Search for the cell housing the specified text and yield its [x, y] center coordinate. 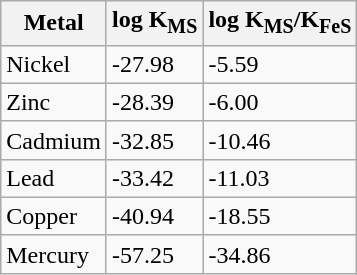
-40.94 [154, 216]
-6.00 [280, 102]
log KMS [154, 23]
-11.03 [280, 178]
Zinc [54, 102]
Mercury [54, 254]
Metal [54, 23]
log KMS/KFeS [280, 23]
Copper [54, 216]
-28.39 [154, 102]
-10.46 [280, 140]
-5.59 [280, 64]
-34.86 [280, 254]
-27.98 [154, 64]
Cadmium [54, 140]
-18.55 [280, 216]
Nickel [54, 64]
Lead [54, 178]
-33.42 [154, 178]
-57.25 [154, 254]
-32.85 [154, 140]
